Scan for the cell matching the given text and deliver its [X, Y] coordinate at center. 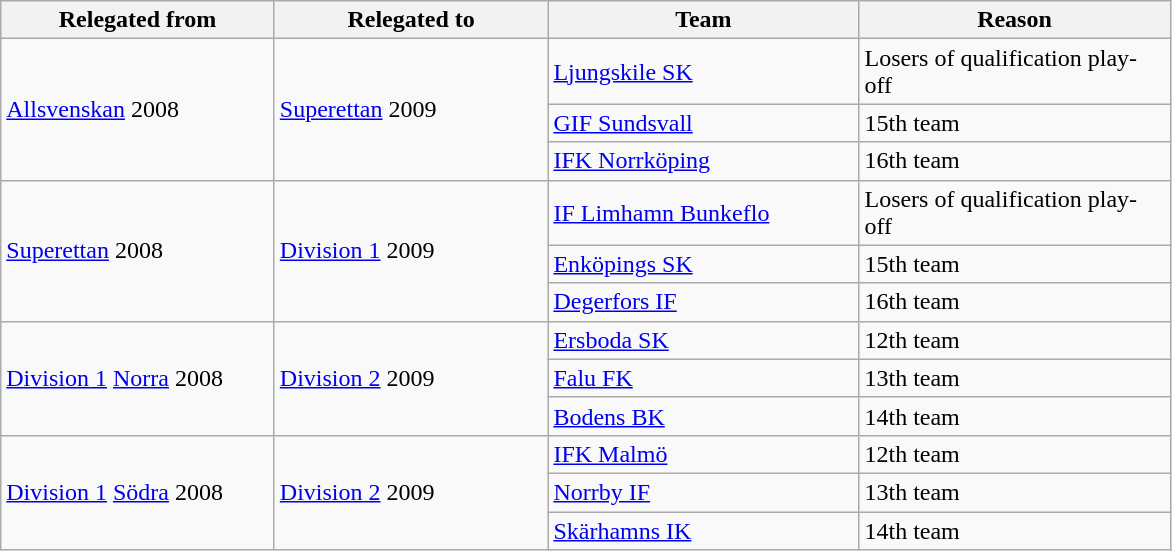
GIF Sundsvall [704, 123]
IFK Malmö [704, 454]
Degerfors IF [704, 302]
Superettan 2008 [138, 250]
Division 1 2009 [411, 250]
Ersboda SK [704, 340]
Enköpings SK [704, 264]
IF Limhamn Bunkeflo [704, 212]
Division 1 Södra 2008 [138, 492]
Allsvenskan 2008 [138, 110]
Falu FK [704, 378]
Division 1 Norra 2008 [138, 378]
IFK Norrköping [704, 161]
Norrby IF [704, 492]
Relegated from [138, 20]
Ljungskile SK [704, 72]
Reason [1014, 20]
Superettan 2009 [411, 110]
Bodens BK [704, 416]
Relegated to [411, 20]
Team [704, 20]
Skärhamns IK [704, 531]
